Identify which cell holds the provided text, then report its [x, y] central coordinate. 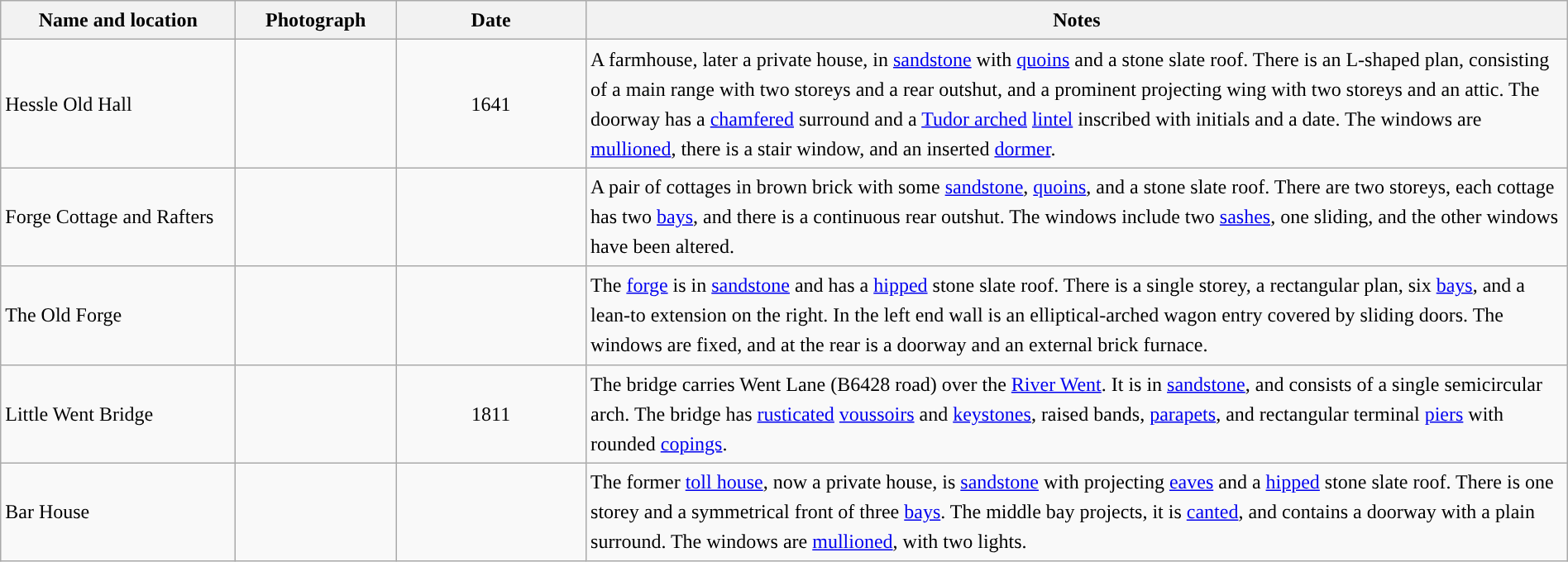
Notes [1077, 20]
Photograph [316, 20]
Hessle Old Hall [118, 104]
Name and location [118, 20]
Bar House [118, 512]
The Old Forge [118, 316]
Little Went Bridge [118, 413]
Forge Cottage and Rafters [118, 217]
1811 [491, 413]
Date [491, 20]
1641 [491, 104]
